Search for the cell housing the specified text and yield its [x, y] center coordinate. 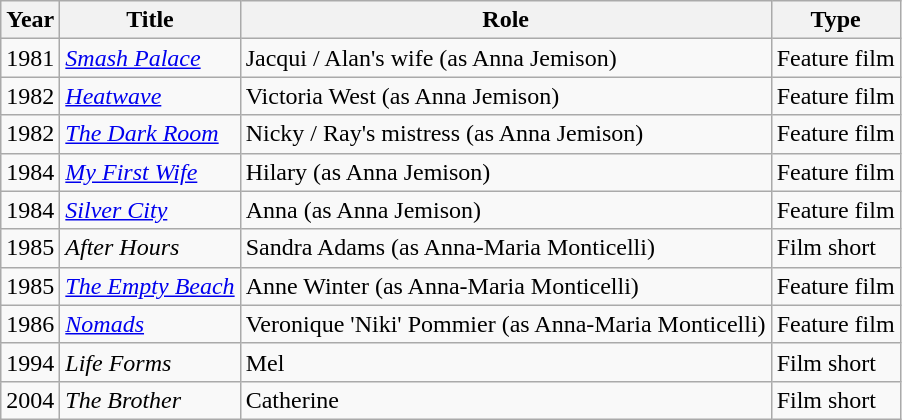
Veronique 'Niki' Pommier (as Anna-Maria Monticelli) [506, 324]
Nomads [150, 324]
Title [150, 20]
My First Wife [150, 172]
The Brother [150, 400]
Jacqui / Alan's wife (as Anna Jemison) [506, 58]
Role [506, 20]
Victoria West (as Anna Jemison) [506, 96]
Nicky / Ray's mistress (as Anna Jemison) [506, 134]
The Dark Room [150, 134]
Hilary (as Anna Jemison) [506, 172]
1994 [30, 362]
Life Forms [150, 362]
After Hours [150, 248]
1981 [30, 58]
Type [836, 20]
Year [30, 20]
Mel [506, 362]
Anna (as Anna Jemison) [506, 210]
Smash Palace [150, 58]
Heatwave [150, 96]
Silver City [150, 210]
Anne Winter (as Anna-Maria Monticelli) [506, 286]
The Empty Beach [150, 286]
2004 [30, 400]
Sandra Adams (as Anna-Maria Monticelli) [506, 248]
Catherine [506, 400]
1986 [30, 324]
